Search for the cell housing the specified text and yield its (X, Y) center coordinate. 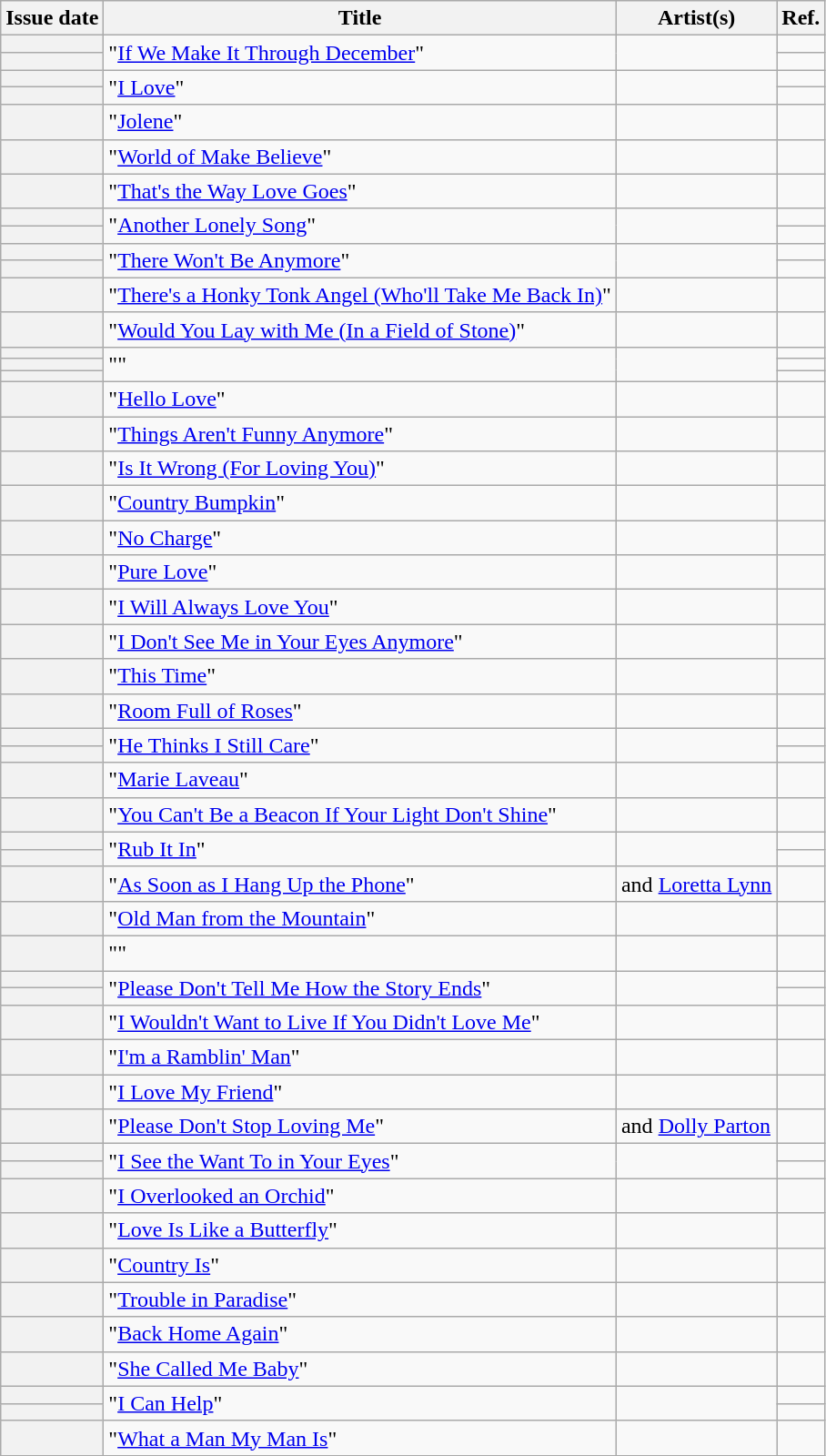
Artist(s) (696, 18)
"Hello Love" (360, 399)
"Another Lonely Song" (360, 226)
"I'm a Ramblin' Man" (360, 1057)
"This Time" (360, 676)
"World of Make Believe" (360, 157)
"Country Is" (360, 1265)
"Old Man from the Mountain" (360, 918)
"Please Don't Tell Me How the Story Ends" (360, 987)
"I Can Help" (360, 1403)
"Things Aren't Funny Anymore" (360, 434)
"Country Bumpkin" (360, 503)
"She Called Me Baby" (360, 1369)
"Back Home Again" (360, 1334)
"You Can't Be a Beacon If Your Light Don't Shine" (360, 814)
"I Love My Friend" (360, 1092)
"Is It Wrong (For Loving You)" (360, 469)
Ref. (801, 18)
"What a Man My Man Is" (360, 1438)
Issue date (53, 18)
"I Overlooked an Orchid" (360, 1196)
"Love Is Like a Butterfly" (360, 1230)
"Rub It In" (360, 849)
"There Won't Be Anymore" (360, 260)
Title (360, 18)
"As Soon as I Hang Up the Phone" (360, 884)
"Room Full of Roses" (360, 711)
and Dolly Parton (696, 1127)
"I See the Want To in Your Eyes" (360, 1161)
"Marie Laveau" (360, 780)
"Would You Lay with Me (In a Field of Stone)" (360, 329)
"There's a Honky Tonk Angel (Who'll Take Me Back In)" (360, 295)
"He Thinks I Still Care" (360, 745)
"No Charge" (360, 538)
"Please Don't Stop Loving Me" (360, 1127)
and Loretta Lynn (696, 884)
"That's the Way Love Goes" (360, 191)
"Jolene" (360, 122)
"Pure Love" (360, 572)
"I Love" (360, 87)
"Trouble in Paradise" (360, 1299)
"If We Make It Through December" (360, 53)
"I Will Always Love You" (360, 607)
"I Don't See Me in Your Eyes Anymore" (360, 642)
"I Wouldn't Want to Live If You Didn't Love Me" (360, 1023)
